From the cell containing the given text, extract its center point as (x, y) coordinate. 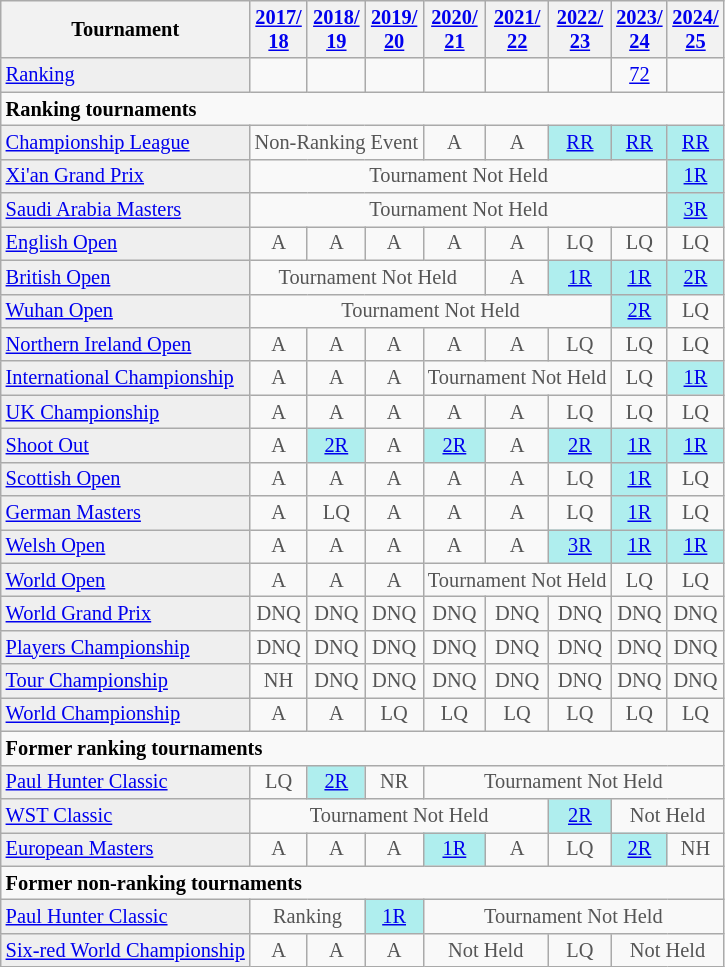
72 (639, 75)
World Championship (126, 714)
Championship League (126, 142)
NR (394, 782)
2022/23 (580, 29)
Ranking tournaments (362, 109)
Wuhan Open (126, 311)
UK Championship (126, 412)
German Masters (126, 513)
Former non-ranking tournaments (362, 883)
World Open (126, 580)
Former ranking tournaments (362, 748)
Welsh Open (126, 546)
2024/25 (695, 29)
Tournament (126, 29)
Shoot Out (126, 445)
International Championship (126, 378)
2019/20 (394, 29)
2017/18 (279, 29)
Tour Championship (126, 681)
Players Championship (126, 647)
Six-red World Championship (126, 950)
Saudi Arabia Masters (126, 210)
World Grand Prix (126, 613)
WST Classic (126, 815)
European Masters (126, 849)
English Open (126, 243)
British Open (126, 277)
2023/24 (639, 29)
2021/22 (518, 29)
Xi'an Grand Prix (126, 176)
2018/19 (336, 29)
Northern Ireland Open (126, 344)
2020/21 (454, 29)
Scottish Open (126, 479)
Non-Ranking Event (336, 142)
